Provide the [X, Y] coordinate of the cell's center where the given text is located.  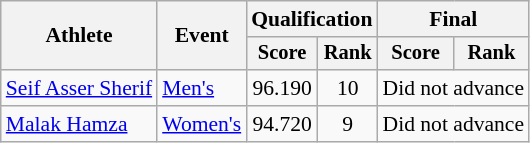
9 [348, 124]
10 [348, 88]
96.190 [282, 88]
Qualification [312, 19]
94.720 [282, 124]
Event [202, 36]
Athlete [79, 36]
Men's [202, 88]
Malak Hamza [79, 124]
Final [453, 19]
Seif Asser Sherif [79, 88]
Women's [202, 124]
